For the text-containing cell, return its midpoint in (X, Y) coordinate format. 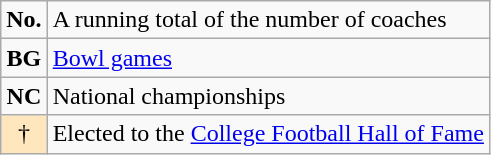
National championships (268, 96)
Elected to the College Football Hall of Fame (268, 134)
NC (24, 96)
No. (24, 20)
† (24, 134)
Bowl games (268, 58)
BG (24, 58)
A running total of the number of coaches (268, 20)
